Detect which cell encompasses the target text, then output its [x, y] center coordinate. 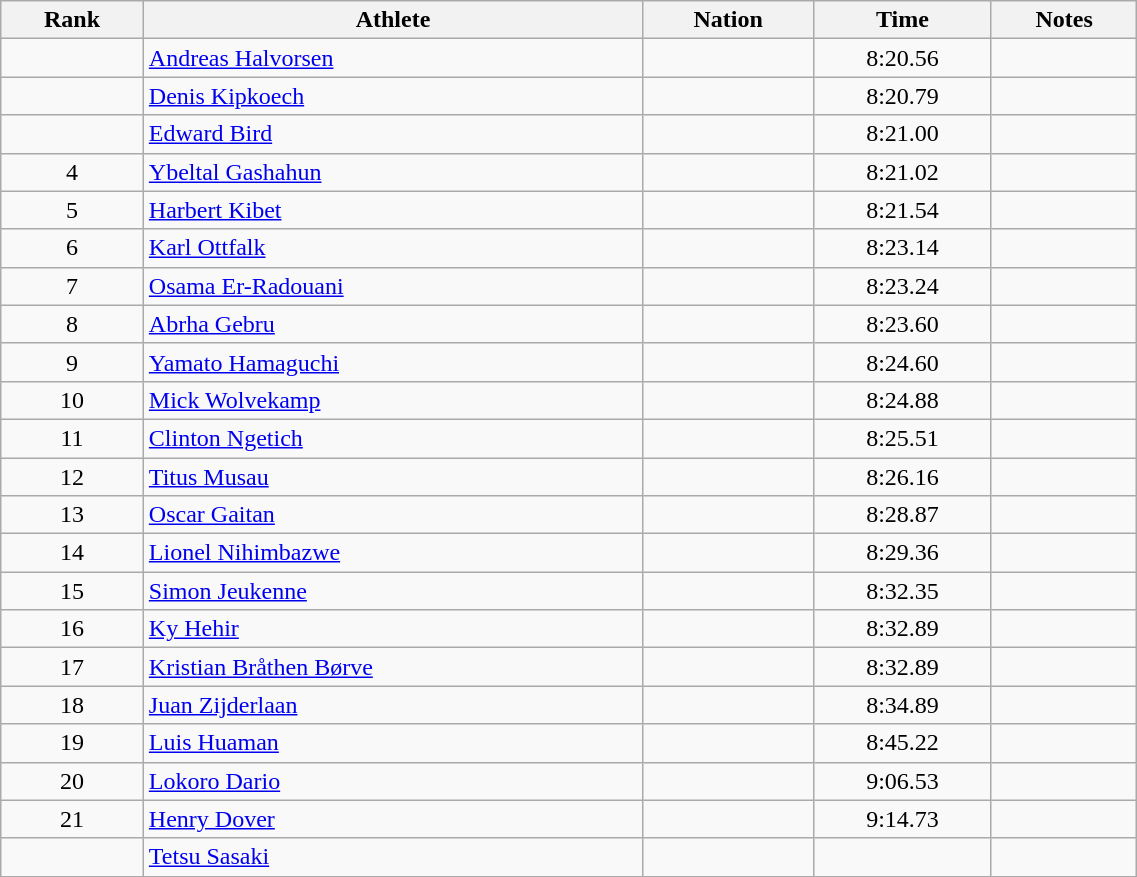
16 [72, 629]
Nation [728, 20]
Notes [1064, 20]
8:24.88 [903, 400]
21 [72, 819]
Ky Hehir [392, 629]
18 [72, 705]
19 [72, 743]
8:21.00 [903, 134]
Yamato Hamaguchi [392, 362]
17 [72, 667]
Titus Musau [392, 477]
8:45.22 [903, 743]
8:20.56 [903, 58]
Clinton Ngetich [392, 438]
Denis Kipkoech [392, 96]
8 [72, 324]
Lionel Nihimbazwe [392, 553]
13 [72, 515]
Luis Huaman [392, 743]
Karl Ottfalk [392, 248]
8:28.87 [903, 515]
8:21.02 [903, 172]
Oscar Gaitan [392, 515]
8:23.60 [903, 324]
Edward Bird [392, 134]
20 [72, 781]
8:23.14 [903, 248]
12 [72, 477]
8:24.60 [903, 362]
Juan Zijderlaan [392, 705]
Harbert Kibet [392, 210]
Andreas Halvorsen [392, 58]
6 [72, 248]
8:29.36 [903, 553]
8:21.54 [903, 210]
Ybeltal Gashahun [392, 172]
Rank [72, 20]
11 [72, 438]
9:06.53 [903, 781]
7 [72, 286]
8:26.16 [903, 477]
Tetsu Sasaki [392, 857]
8:25.51 [903, 438]
8:23.24 [903, 286]
Time [903, 20]
8:32.35 [903, 591]
8:20.79 [903, 96]
14 [72, 553]
15 [72, 591]
8:34.89 [903, 705]
4 [72, 172]
Osama Er-Radouani [392, 286]
9 [72, 362]
Lokoro Dario [392, 781]
Kristian Bråthen Børve [392, 667]
Simon Jeukenne [392, 591]
Mick Wolvekamp [392, 400]
Henry Dover [392, 819]
9:14.73 [903, 819]
5 [72, 210]
10 [72, 400]
Athlete [392, 20]
Abrha Gebru [392, 324]
